Output the [X, Y] coordinate of the center of the cell containing the given text.  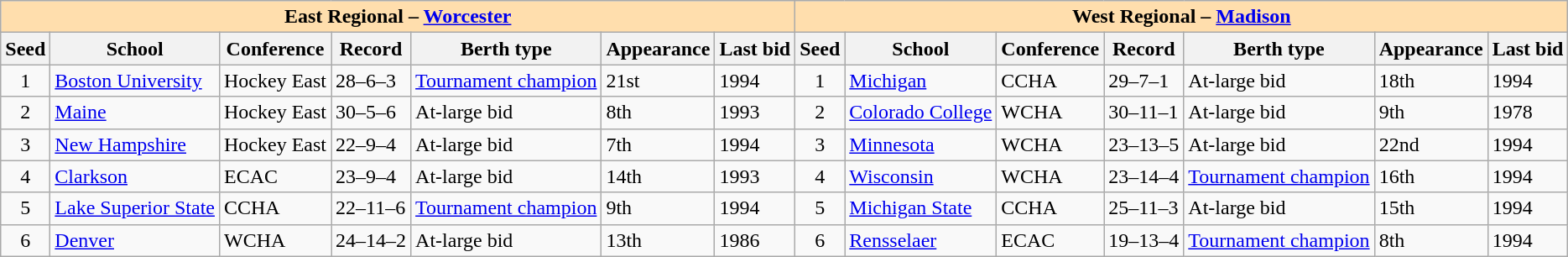
24–14–2 [371, 240]
28–6–3 [371, 81]
Clarkson [135, 176]
7th [658, 144]
23–9–4 [371, 176]
22–11–6 [371, 208]
Lake Superior State [135, 208]
13th [658, 240]
22–9–4 [371, 144]
Maine [135, 113]
18th [1431, 81]
1978 [1528, 113]
21st [658, 81]
East Regional – Worcester [398, 17]
30–11–1 [1144, 113]
30–5–6 [371, 113]
14th [658, 176]
29–7–1 [1144, 81]
23–14–4 [1144, 176]
16th [1431, 176]
New Hampshire [135, 144]
15th [1431, 208]
22nd [1431, 144]
19–13–4 [1144, 240]
Michigan [921, 81]
West Regional – Madison [1181, 17]
23–13–5 [1144, 144]
Minnesota [921, 144]
1986 [755, 240]
Boston University [135, 81]
Denver [135, 240]
Colorado College [921, 113]
Michigan State [921, 208]
25–11–3 [1144, 208]
Rensselaer [921, 240]
Wisconsin [921, 176]
